Return the [x, y] coordinate for the center point of the cell that contains the specified text.  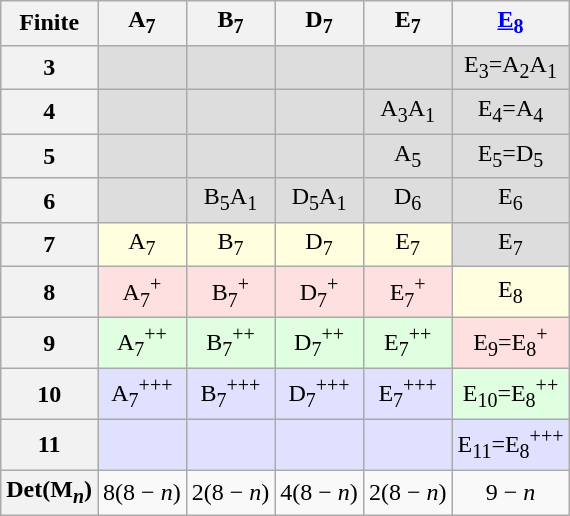
E11=E8+++ [510, 444]
E10=E8++ [510, 394]
E4=A4 [510, 111]
Finite [50, 23]
4(8 − n) [320, 492]
9 − n [510, 492]
10 [50, 394]
8(8 − n) [142, 492]
B7++ [230, 344]
E3=A2A1 [510, 67]
E6 [510, 200]
A7++ [142, 344]
B7+ [230, 292]
D5A1 [320, 200]
E7+++ [408, 394]
D7++ [320, 344]
D7+++ [320, 394]
B5A1 [230, 200]
E7++ [408, 344]
9 [50, 344]
11 [50, 444]
D7+ [320, 292]
E9=E8+ [510, 344]
7 [50, 244]
E5=D5 [510, 156]
A5 [408, 156]
D6 [408, 200]
E7+ [408, 292]
5 [50, 156]
6 [50, 200]
A3A1 [408, 111]
A7+ [142, 292]
8 [50, 292]
B7+++ [230, 394]
3 [50, 67]
Det(Mn) [50, 492]
4 [50, 111]
A7+++ [142, 394]
